Find where the given text appears and provide that cell's center as [x, y] coordinate. 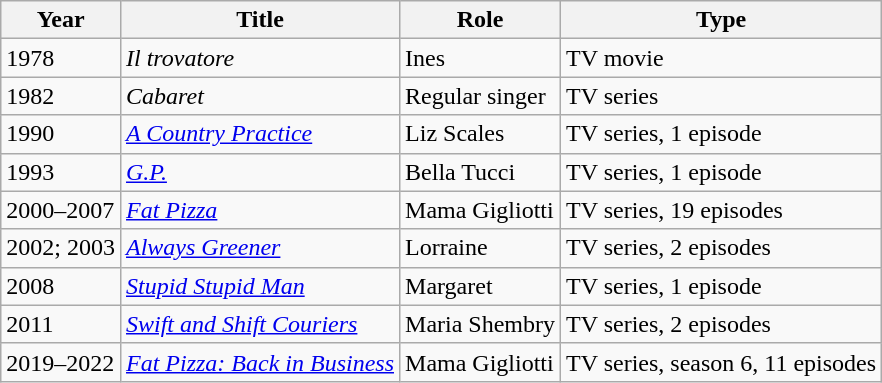
2011 [61, 324]
Maria Shembry [480, 324]
TV series, season 6, 11 episodes [722, 362]
A Country Practice [260, 134]
1982 [61, 96]
1990 [61, 134]
2019–2022 [61, 362]
Liz Scales [480, 134]
TV movie [722, 58]
2008 [61, 286]
Margaret [480, 286]
Bella Tucci [480, 172]
2000–2007 [61, 210]
Always Greener [260, 248]
Year [61, 20]
TV series, 19 episodes [722, 210]
Lorraine [480, 248]
Title [260, 20]
1993 [61, 172]
Fat Pizza [260, 210]
Cabaret [260, 96]
Type [722, 20]
Il trovatore [260, 58]
TV series [722, 96]
Stupid Stupid Man [260, 286]
G.P. [260, 172]
Ines [480, 58]
Swift and Shift Couriers [260, 324]
Regular singer [480, 96]
Fat Pizza: Back in Business [260, 362]
1978 [61, 58]
2002; 2003 [61, 248]
Role [480, 20]
